Locate the cell with the specified text and output its (x, y) center coordinate. 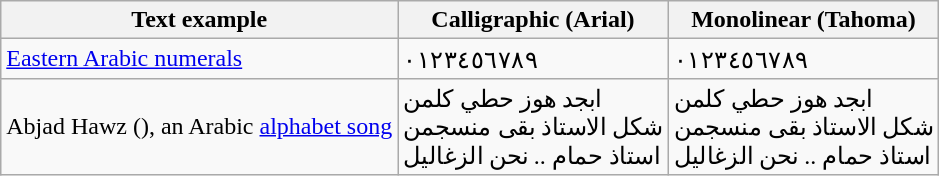
Calligraphic (Arial) (534, 20)
Text example (200, 20)
Monolinear (Tahoma) (804, 20)
Eastern Arabic numerals (200, 59)
Abjad Hawz (), an Arabic alphabet song (200, 126)
